Scan for the cell matching the given text and deliver its [X, Y] coordinate at center. 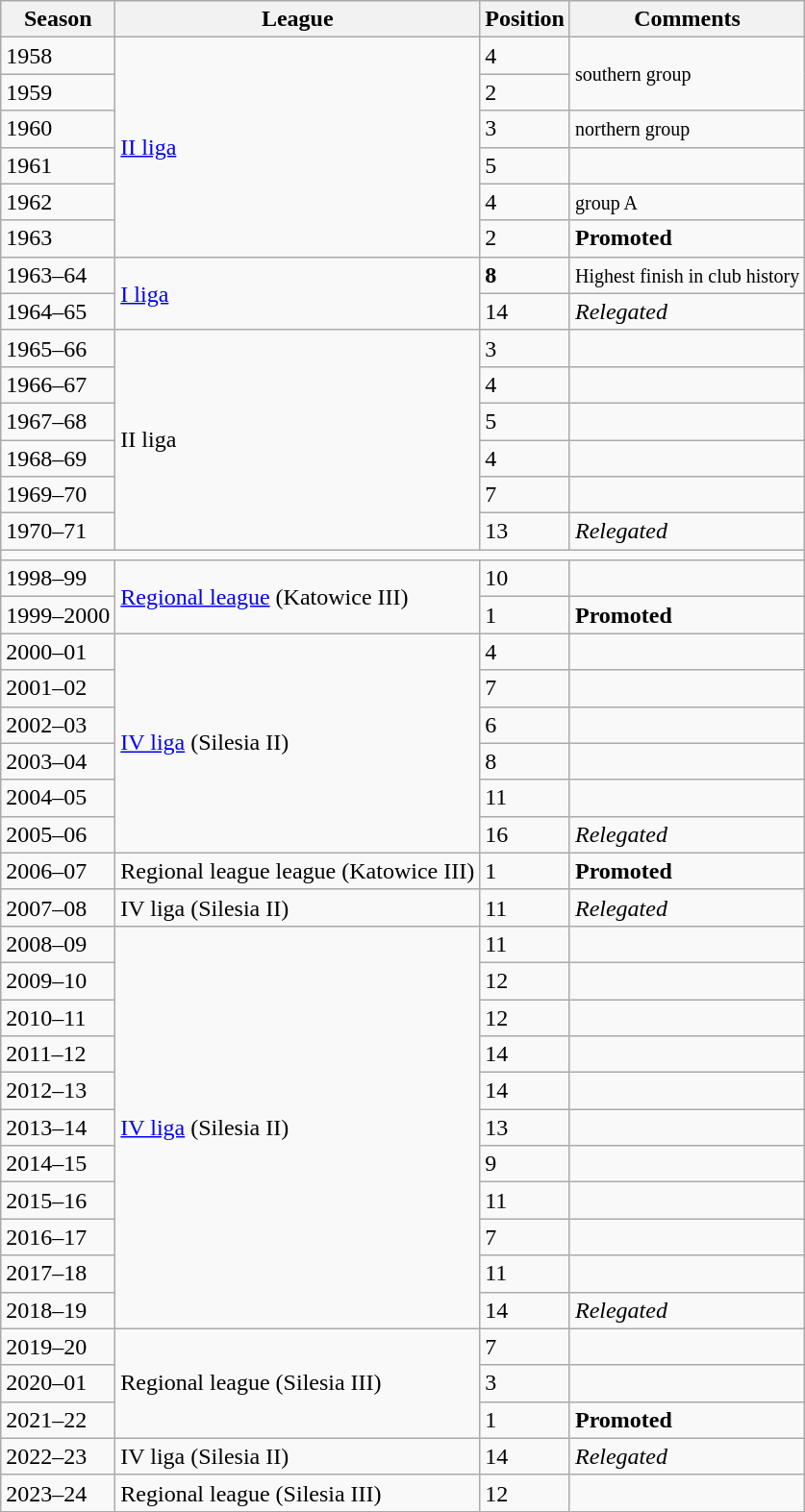
2006–07 [58, 871]
1999–2000 [58, 615]
1965–66 [58, 348]
2003–04 [58, 761]
Position [525, 19]
Highest finish in club history [687, 275]
10 [525, 579]
1964–65 [58, 311]
1963 [58, 238]
2000–01 [58, 652]
Season [58, 19]
1958 [58, 56]
2015–16 [58, 1201]
1959 [58, 92]
9 [525, 1164]
1967–68 [58, 421]
2008–09 [58, 944]
Regional league league (Katowice III) [298, 871]
1969–70 [58, 495]
2021–22 [58, 1420]
16 [525, 834]
I liga [298, 293]
2022–23 [58, 1456]
1961 [58, 165]
1960 [58, 129]
Comments [687, 19]
2017–18 [58, 1274]
2012–13 [58, 1091]
1962 [58, 202]
2011–12 [58, 1054]
2005–06 [58, 834]
2018–19 [58, 1310]
2013–14 [58, 1128]
Regional league (Katowice III) [298, 597]
1968–69 [58, 459]
2016–17 [58, 1237]
2002–03 [58, 725]
1966–67 [58, 384]
1970–71 [58, 532]
2009–10 [58, 980]
2001–02 [58, 688]
2020–01 [58, 1383]
2023–24 [58, 1493]
6 [525, 725]
2004–05 [58, 798]
League [298, 19]
southern group [687, 74]
2010–11 [58, 1018]
1963–64 [58, 275]
2014–15 [58, 1164]
group A [687, 202]
2019–20 [58, 1347]
northern group [687, 129]
1998–99 [58, 579]
2007–08 [58, 907]
